From the cell containing the given text, extract its center point as [x, y] coordinate. 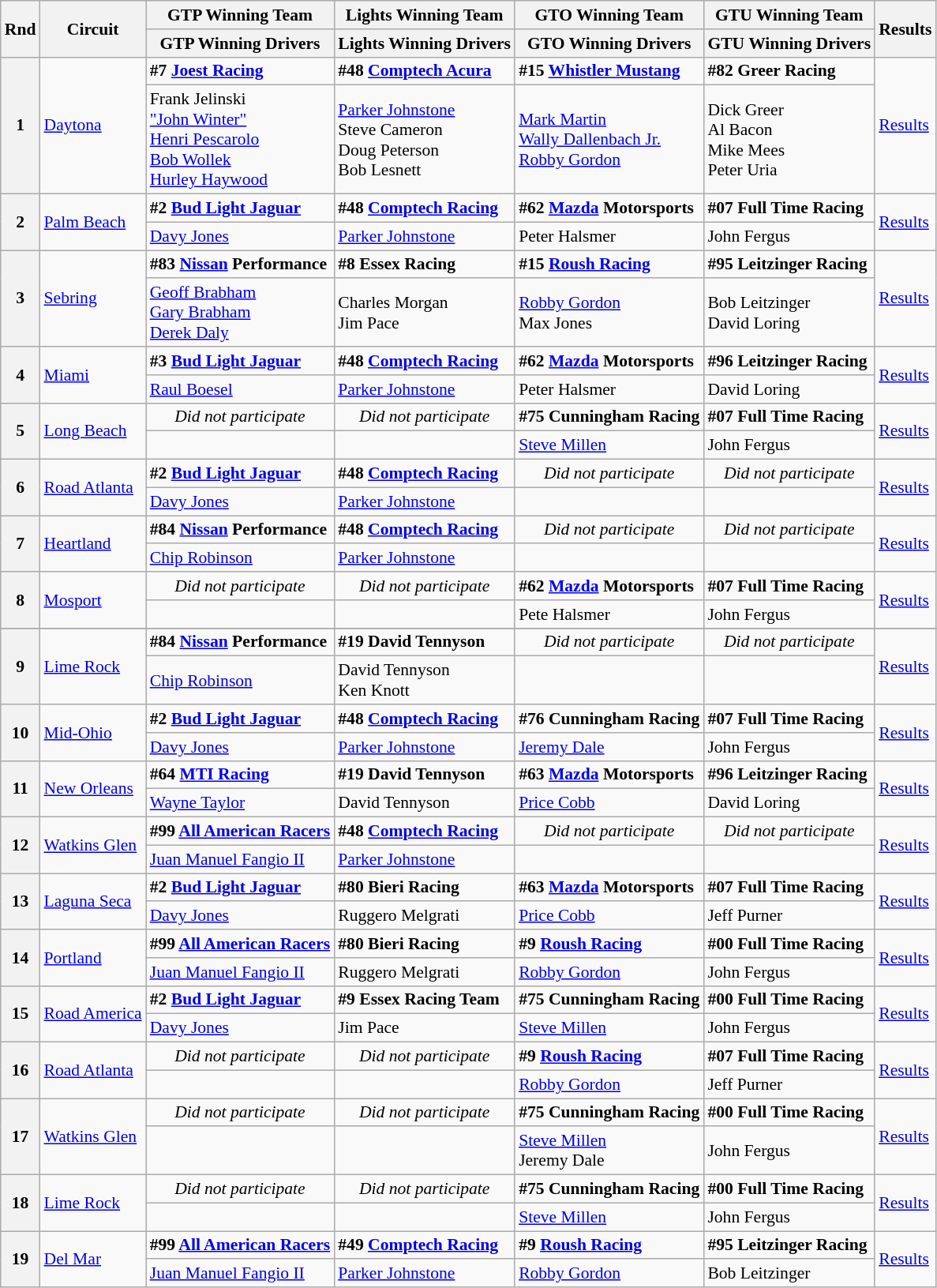
#3 Bud Light Jaguar [240, 361]
4 [21, 374]
New Orleans [92, 788]
GTO Winning Drivers [609, 43]
11 [21, 788]
1 [21, 125]
Bob Leitzinger David Loring [789, 313]
#83 Nissan Performance [240, 265]
GTU Winning Team [789, 15]
9 [21, 667]
#15 Whistler Mustang [609, 71]
Del Mar [92, 1259]
Heartland [92, 543]
Robby Gordon Max Jones [609, 313]
Palm Beach [92, 223]
Pete Halsmer [609, 614]
13 [21, 902]
Circuit [92, 28]
#15 Roush Racing [609, 265]
GTP Winning Drivers [240, 43]
Raul Boesel [240, 389]
#82 Greer Racing [789, 71]
Wayne Taylor [240, 803]
Jeremy Dale [609, 747]
16 [21, 1071]
Dick Greer Al Bacon Mike Mees Peter Uria [789, 140]
Mosport [92, 600]
18 [21, 1204]
12 [21, 845]
Lights Winning Team [425, 15]
#76 Cunningham Racing [609, 719]
10 [21, 733]
Rnd [21, 28]
GTP Winning Team [240, 15]
Road America [92, 1014]
#64 MTI Racing [240, 775]
Parker Johnstone Steve Cameron Doug Peterson Bob Lesnett [425, 140]
2 [21, 223]
6 [21, 488]
15 [21, 1014]
Sebring [92, 299]
Lights Winning Drivers [425, 43]
8 [21, 600]
7 [21, 543]
#9 Essex Racing Team [425, 1000]
Portland [92, 957]
17 [21, 1137]
Laguna Seca [92, 902]
Bob Leitzinger [789, 1274]
GTO Winning Team [609, 15]
Mid-Ohio [92, 733]
5 [21, 431]
Long Beach [92, 431]
19 [21, 1259]
Steve Millen Jeremy Dale [609, 1151]
14 [21, 957]
Geoff Brabham Gary Brabham Derek Daly [240, 313]
3 [21, 299]
#8 Essex Racing [425, 265]
Miami [92, 374]
David Tennyson Ken Knott [425, 681]
Mark Martin Wally Dallenbach Jr. Robby Gordon [609, 140]
Daytona [92, 125]
#48 Comptech Acura [425, 71]
#7 Joest Racing [240, 71]
Jim Pace [425, 1028]
David Tennyson [425, 803]
GTU Winning Drivers [789, 43]
Charles Morgan Jim Pace [425, 313]
Frank Jelinski "John Winter" Henri Pescarolo Bob Wollek Hurley Haywood [240, 140]
#49 Comptech Racing [425, 1245]
